For the text-containing cell, return its midpoint in (x, y) coordinate format. 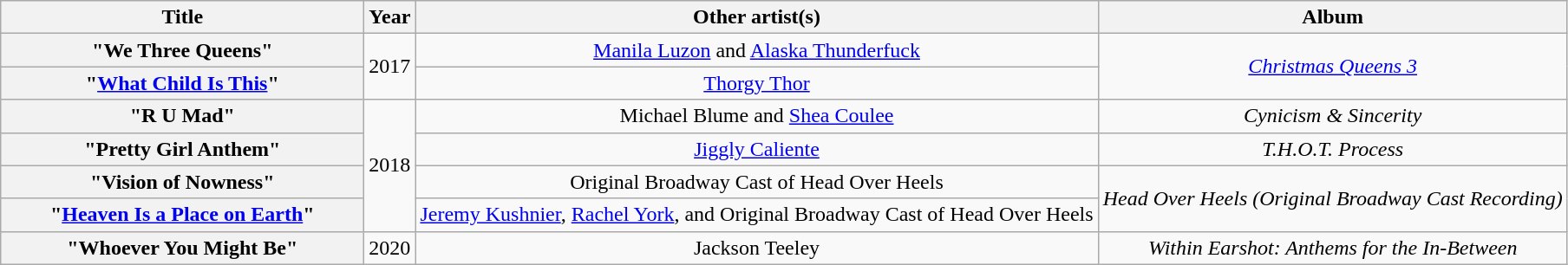
Other artist(s) (756, 17)
Within Earshot: Anthems for the In-Between (1332, 248)
T.H.O.T. Process (1332, 149)
"We Three Queens" (182, 50)
Album (1332, 17)
Jeremy Kushnier, Rachel York, and Original Broadway Cast of Head Over Heels (756, 215)
"What Child Is This" (182, 83)
Cynicism & Sincerity (1332, 116)
Manila Luzon and Alaska Thunderfuck (756, 50)
Head Over Heels (Original Broadway Cast Recording) (1332, 198)
Title (182, 17)
Thorgy Thor (756, 83)
"Pretty Girl Anthem" (182, 149)
Original Broadway Cast of Head Over Heels (756, 182)
Jackson Teeley (756, 248)
Christmas Queens 3 (1332, 67)
2017 (390, 67)
"R U Mad" (182, 116)
2020 (390, 248)
Year (390, 17)
2018 (390, 165)
Michael Blume and Shea Coulee (756, 116)
"Vision of Nowness" (182, 182)
"Whoever You Might Be" (182, 248)
"Heaven Is a Place on Earth" (182, 215)
Jiggly Caliente (756, 149)
